Determine the [x, y] coordinate at the center of the cell enclosing the given text.  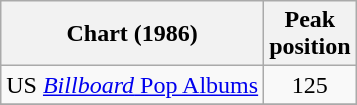
Chart (1986) [132, 34]
US Billboard Pop Albums [132, 85]
125 [310, 85]
Peakposition [310, 34]
